Locate the cell with the specified text and output its (x, y) center coordinate. 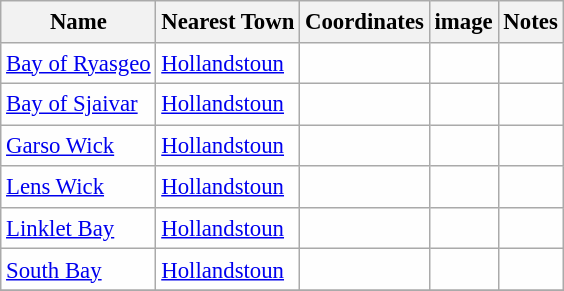
Bay of Sjaivar (78, 104)
Coordinates (365, 22)
Nearest Town (228, 22)
image (464, 22)
Linklet Bay (78, 228)
Bay of Ryasgeo (78, 62)
Name (78, 22)
South Bay (78, 270)
Lens Wick (78, 186)
Notes (530, 22)
Garso Wick (78, 146)
